Return (x, y) of the center of cell containing provided text 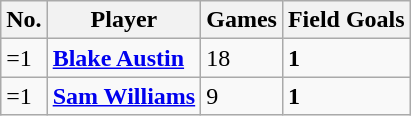
No. (24, 20)
Player (124, 20)
Blake Austin (124, 58)
Games (242, 20)
Field Goals (346, 20)
18 (242, 58)
9 (242, 96)
Sam Williams (124, 96)
